Detect which cell encompasses the target text, then output its (X, Y) center coordinate. 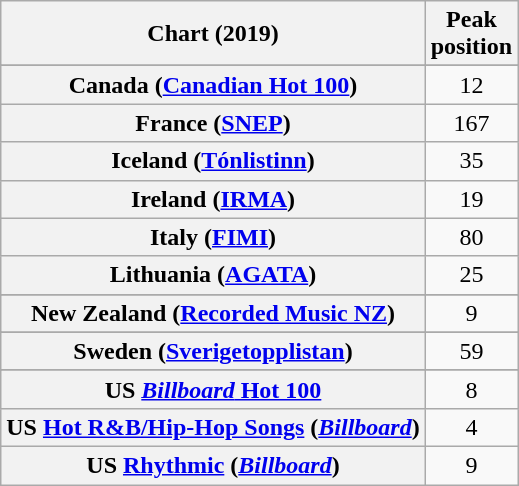
US Billboard Hot 100 (213, 389)
12 (471, 85)
4 (471, 427)
Canada (Canadian Hot 100) (213, 85)
80 (471, 237)
25 (471, 275)
New Zealand (Recorded Music NZ) (213, 313)
8 (471, 389)
59 (471, 351)
19 (471, 199)
Sweden (Sverigetopplistan) (213, 351)
35 (471, 161)
US Rhythmic (Billboard) (213, 465)
Ireland (IRMA) (213, 199)
Iceland (Tónlistinn) (213, 161)
Peak position (471, 34)
167 (471, 123)
US Hot R&B/Hip-Hop Songs (Billboard) (213, 427)
Italy (FIMI) (213, 237)
France (SNEP) (213, 123)
Chart (2019) (213, 34)
Lithuania (AGATA) (213, 275)
